Locate the cell with the specified text and output its [x, y] center coordinate. 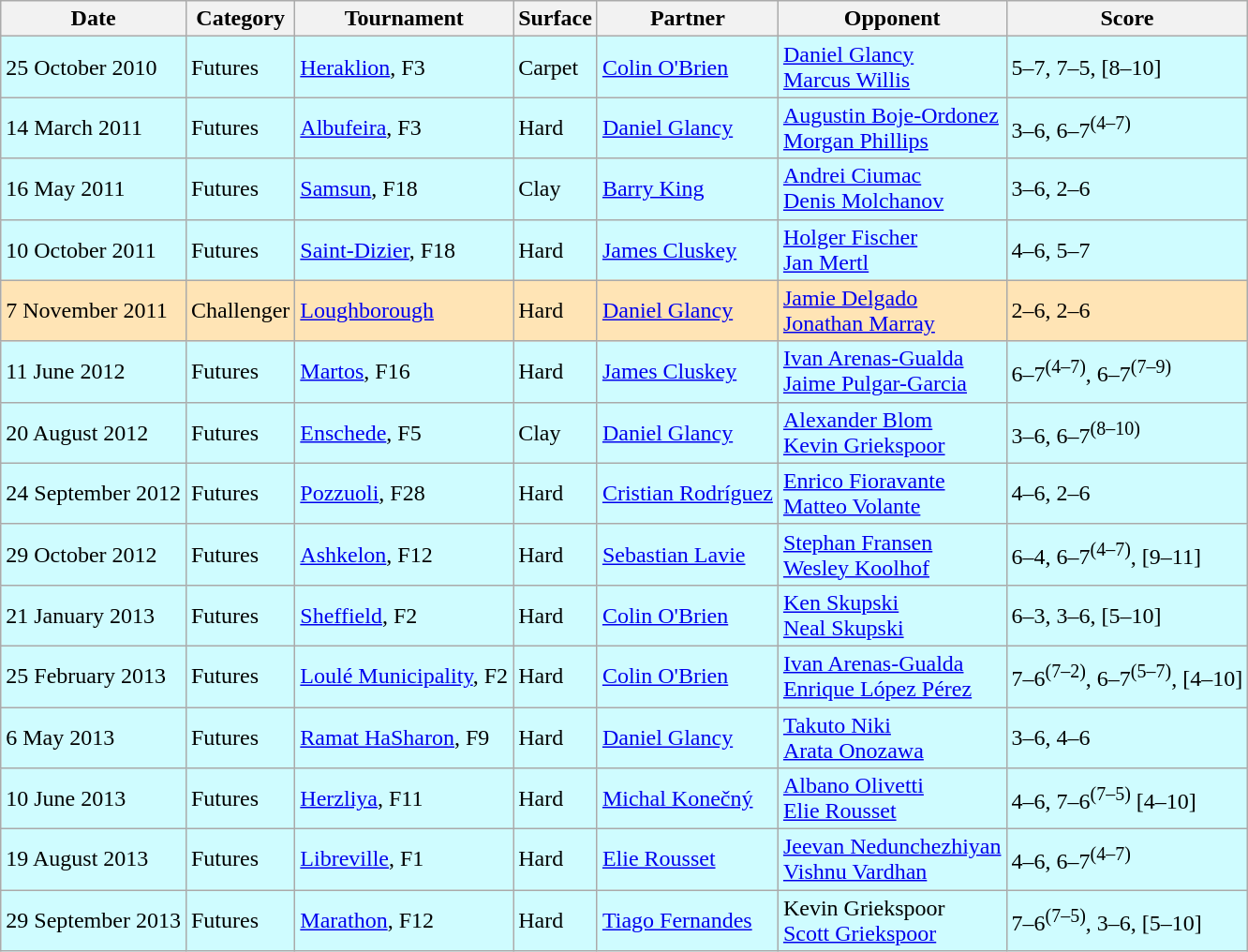
Ivan Arenas-Gualda Enrique López Pérez [892, 677]
Tournament [405, 19]
Alexander Blom Kevin Griekspoor [892, 433]
21 January 2013 [94, 615]
Ken Skupski Neal Skupski [892, 615]
Partner [688, 19]
Stephan Fransen Wesley Koolhof [892, 555]
Albano Olivetti Elie Rousset [892, 798]
Jamie Delgado Jonathan Marray [892, 311]
4–6, 7–6(7–5) [4–10] [1127, 798]
Tiago Fernandes [688, 920]
10 October 2011 [94, 249]
29 September 2013 [94, 920]
16 May 2011 [94, 189]
Martos, F16 [405, 371]
5–7, 7–5, [8–10] [1127, 67]
7 November 2011 [94, 311]
Ivan Arenas-Gualda Jaime Pulgar-Garcia [892, 371]
Andrei Ciumac Denis Molchanov [892, 189]
10 June 2013 [94, 798]
3–6, 2–6 [1127, 189]
4–6, 6–7(4–7) [1127, 860]
3–6, 6–7(8–10) [1127, 433]
Michal Konečný [688, 798]
Surface [556, 19]
Sebastian Lavie [688, 555]
Loulé Municipality, F2 [405, 677]
24 September 2012 [94, 493]
2–6, 2–6 [1127, 311]
Enrico Fioravante Matteo Volante [892, 493]
Daniel Glancy Marcus Willis [892, 67]
Ashkelon, F12 [405, 555]
Heraklion, F3 [405, 67]
7–6(7–5), 3–6, [5–10] [1127, 920]
Libreville, F1 [405, 860]
6–4, 6–7(4–7), [9–11] [1127, 555]
Carpet [556, 67]
Herzliya, F11 [405, 798]
3–6, 6–7(4–7) [1127, 127]
6–3, 3–6, [5–10] [1127, 615]
Cristian Rodríguez [688, 493]
Elie Rousset [688, 860]
Samsun, F18 [405, 189]
6 May 2013 [94, 736]
20 August 2012 [94, 433]
29 October 2012 [94, 555]
4–6, 5–7 [1127, 249]
4–6, 2–6 [1127, 493]
Takuto Niki Arata Onozawa [892, 736]
Holger Fischer Jan Mertl [892, 249]
Challenger [240, 311]
Kevin Griekspoor Scott Griekspoor [892, 920]
7–6(7–2), 6–7(5–7), [4–10] [1127, 677]
Jeevan Nedunchezhiyan Vishnu Vardhan [892, 860]
Marathon, F12 [405, 920]
14 March 2011 [94, 127]
Score [1127, 19]
Opponent [892, 19]
Ramat HaSharon, F9 [405, 736]
Date [94, 19]
Category [240, 19]
Loughborough [405, 311]
Barry King [688, 189]
25 February 2013 [94, 677]
Saint-Dizier, F18 [405, 249]
Enschede, F5 [405, 433]
11 June 2012 [94, 371]
Augustin Boje-Ordonez Morgan Phillips [892, 127]
Pozzuoli, F28 [405, 493]
19 August 2013 [94, 860]
Sheffield, F2 [405, 615]
Albufeira, F3 [405, 127]
6–7(4–7), 6–7(7–9) [1127, 371]
3–6, 4–6 [1127, 736]
25 October 2010 [94, 67]
